Scan for the cell matching the given text and deliver its (X, Y) coordinate at center. 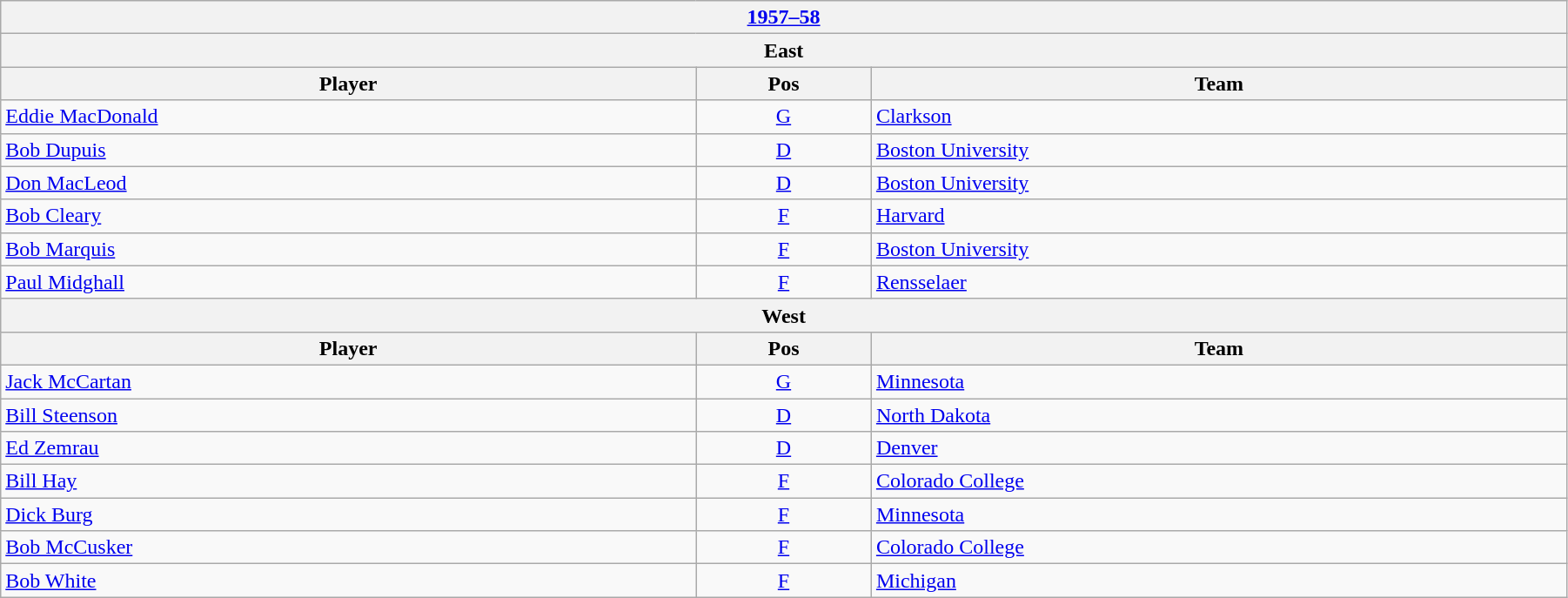
Jack McCartan (348, 381)
Bob McCusker (348, 548)
East (784, 50)
North Dakota (1218, 415)
Bob Marquis (348, 249)
Bill Hay (348, 481)
1957–58 (784, 17)
Ed Zemrau (348, 448)
Bob Cleary (348, 216)
Dick Burg (348, 514)
Paul Midghall (348, 282)
Eddie MacDonald (348, 117)
Bob Dupuis (348, 150)
Bob White (348, 581)
Bill Steenson (348, 415)
Clarkson (1218, 117)
Denver (1218, 448)
Harvard (1218, 216)
Don MacLeod (348, 183)
West (784, 315)
Michigan (1218, 581)
Rensselaer (1218, 282)
